Return the (X, Y) coordinate for the center point of the cell that contains the specified text.  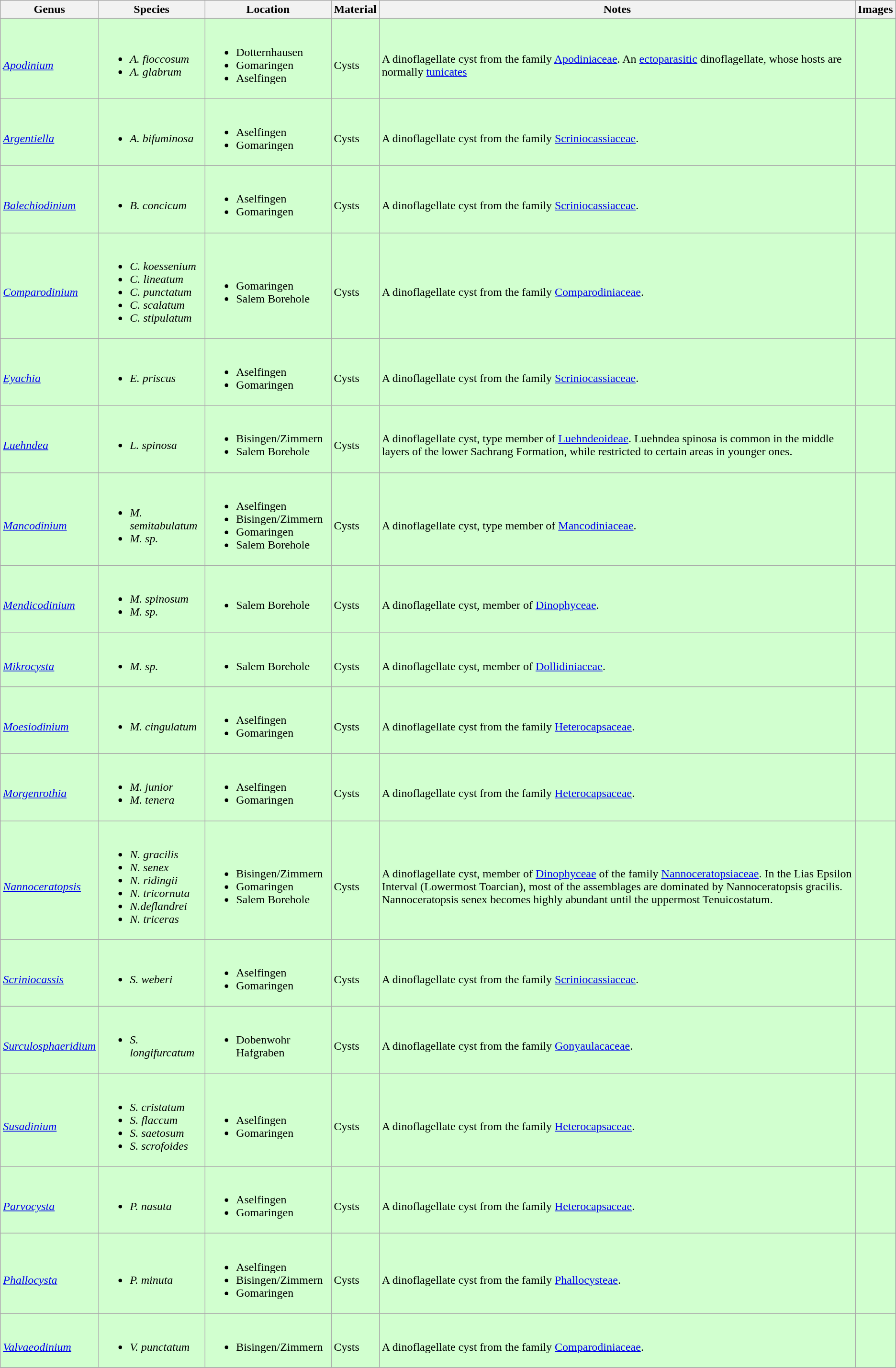
AselfingenBisingen/ZimmernGomaringenSalem Borehole (268, 519)
Morgenrothia (50, 787)
S. cristatumS. flaccumS. saetosumS. scrofoides (152, 1120)
GomaringenSalem Borehole (268, 285)
Scriniocassis (50, 973)
Eyachia (50, 372)
S. weberi (152, 973)
M. semitabulatumM. sp. (152, 519)
Parvocysta (50, 1200)
Phallocysta (50, 1273)
Comparodinium (50, 285)
M. juniorM. tenera (152, 787)
A. bifuminosa (152, 132)
A. fioccosumA. glabrum (152, 58)
P. nasuta (152, 1200)
Balechiodinium (50, 199)
AselfingenBisingen/ZimmernGomaringen (268, 1273)
M. cingulatum (152, 720)
Surculosphaeridium (50, 1040)
Bisingen/Zimmern (268, 1340)
A dinoflagellate cyst, member of Dinophyceae. (617, 599)
B. concicum (152, 199)
Susadinium (50, 1120)
Dobenwohr Hafgraben (268, 1040)
A dinoflagellate cyst from the family Phallocysteae. (617, 1273)
DotternhausenGomaringenAselfingen (268, 58)
A dinoflagellate cyst, member of Dollidiniaceae. (617, 660)
Mikrocysta (50, 660)
Genus (50, 10)
A dinoflagellate cyst from the family Apodiniaceae. An ectoparasitic dinoflagellate, whose hosts are normally tunicates (617, 58)
Mancodinium (50, 519)
E. priscus (152, 372)
Species (152, 10)
Images (875, 10)
S. longifurcatum (152, 1040)
V. punctatum (152, 1340)
Location (268, 10)
Bisingen/ZimmernSalem Borehole (268, 439)
Argentiella (50, 132)
L. spinosa (152, 439)
Bisingen/ZimmernGomaringenSalem Borehole (268, 880)
Mendicodinium (50, 599)
M. spinosumM. sp. (152, 599)
Luehndea (50, 439)
C. koesseniumC. lineatumC. punctatum C. scalatumC. stipulatum (152, 285)
Notes (617, 10)
Apodinium (50, 58)
Moesiodinium (50, 720)
N. gracilisN. senexN. ridingiiN. tricornutaN.deflandreiN. triceras (152, 880)
P. minuta (152, 1273)
Material (355, 10)
Nannoceratopsis (50, 880)
A dinoflagellate cyst from the family Gonyaulacaceae. (617, 1040)
Valvaeodinium (50, 1340)
A dinoflagellate cyst, type member of Mancodiniaceae. (617, 519)
M. sp. (152, 660)
